Pinpoint the cell where the given text exists, returning its (x, y) midpoint coordinate. 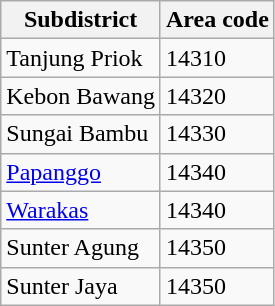
Sunter Agung (81, 248)
Sungai Bambu (81, 134)
14330 (217, 134)
Kebon Bawang (81, 96)
Sunter Jaya (81, 286)
Area code (217, 20)
Tanjung Priok (81, 58)
14320 (217, 96)
Subdistrict (81, 20)
14310 (217, 58)
Papanggo (81, 172)
Warakas (81, 210)
